Search for the cell housing the specified text and yield its [X, Y] center coordinate. 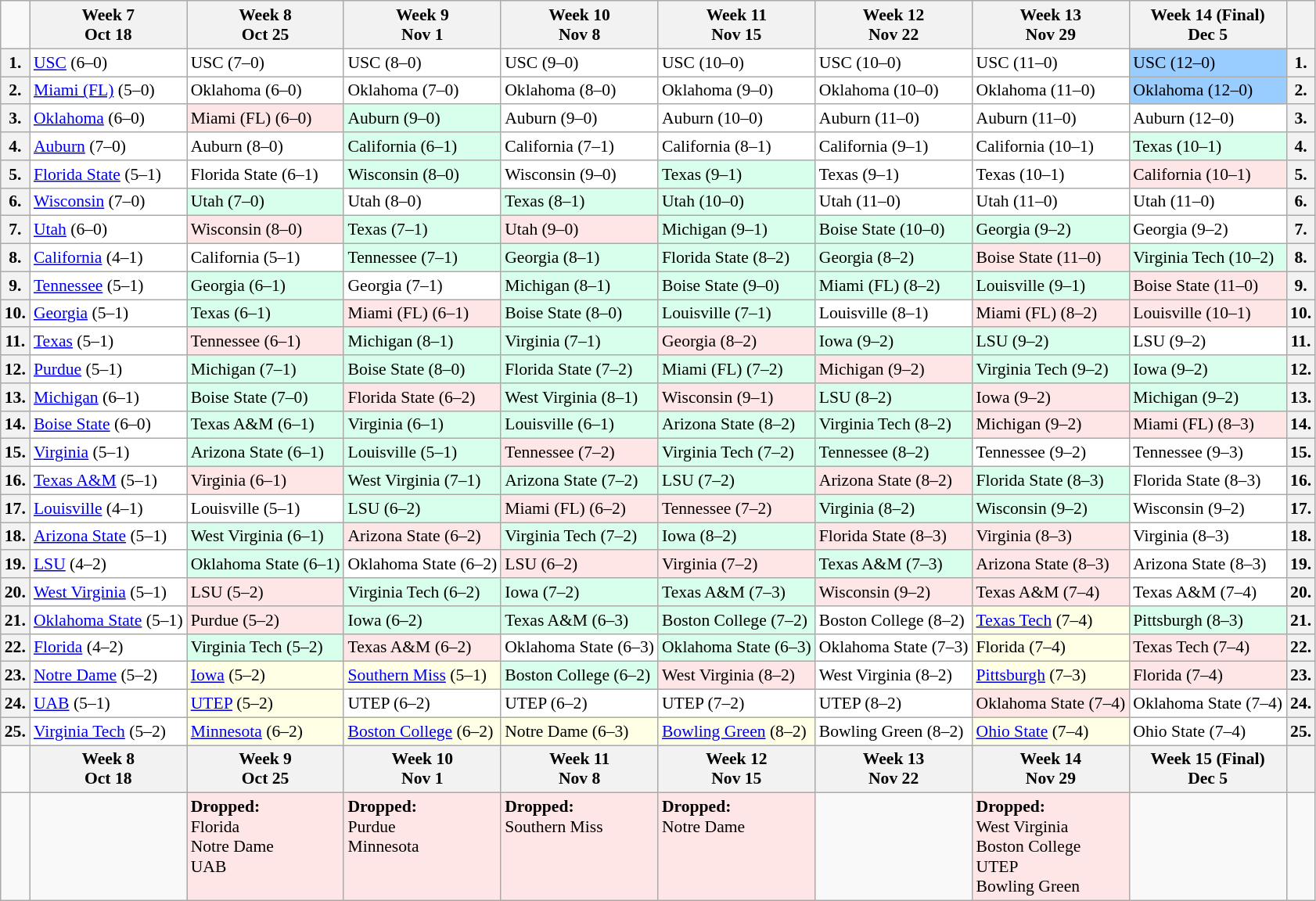
Boise State (7–0) [266, 397]
Oklahoma State (5–1) [108, 620]
Tennessee (8–2) [894, 453]
California (6–1) [422, 146]
Miami (FL) (6–2) [579, 508]
Week 7Oct 18 [108, 25]
Pittsburgh (8–3) [1208, 620]
Georgia (7–1) [422, 285]
Iowa (8–2) [737, 537]
Week 11Nov 15 [737, 25]
Week 10Nov 1 [422, 770]
Virginia (7–1) [579, 342]
Pittsburgh (7–3) [1050, 676]
UAB (5–1) [108, 704]
Texas A&M (6–2) [422, 648]
Miami (FL) (6–0) [266, 119]
Georgia (8–1) [579, 258]
Texas A&M (5–1) [108, 481]
Wisconsin (9–0) [579, 174]
Oklahoma (10–0) [894, 91]
Arizona State (6–1) [266, 453]
Minnesota (6–2) [266, 731]
Wisconsin (9–1) [737, 397]
Florida State (5–1) [108, 174]
Louisville (9–1) [1050, 285]
Michigan (9–1) [737, 230]
Oklahoma State (7–3) [894, 648]
Michigan (7–1) [266, 369]
Boston College (8–2) [894, 620]
Florida State (6–1) [266, 174]
LSU (7–2) [737, 481]
California (9–1) [894, 146]
Boise State (6–0) [108, 425]
Oklahoma State (6–2) [422, 565]
Week 13Nov 22 [894, 770]
Boise State (10–0) [894, 230]
Texas (8–1) [579, 202]
Dropped:FloridaNotre DameUAB [266, 847]
California (8–1) [737, 146]
Texas (6–1) [266, 314]
Texas A&M (6–1) [266, 425]
LSU (5–2) [266, 592]
Florida State (8–2) [737, 258]
Week 13Nov 29 [1050, 25]
Auburn (8–0) [266, 146]
Wisconsin (7–0) [108, 202]
California (7–1) [579, 146]
Southern Miss (5–1) [422, 676]
Tennessee (9–2) [1050, 453]
Texas A&M (6–3) [579, 620]
California (5–1) [266, 258]
Miami (FL) (5–0) [108, 91]
Dropped:Notre Dame [737, 847]
Dropped:Southern Miss [579, 847]
Tennessee (7–1) [422, 258]
Louisville (7–1) [737, 314]
Oklahoma (11–0) [1050, 91]
Georgia (5–1) [108, 314]
Auburn (10–0) [737, 119]
Iowa (5–2) [266, 676]
Virginia (7–2) [737, 565]
Notre Dame (5–2) [108, 676]
Utah (7–0) [266, 202]
Week 14Nov 29 [1050, 770]
Virginia Tech (9–2) [1050, 369]
Week 15 (Final)Dec 5 [1208, 770]
Tennessee (5–1) [108, 285]
Utah (10–0) [737, 202]
USC (8–0) [422, 63]
Louisville (8–1) [894, 314]
Oklahoma (9–0) [737, 91]
Dropped:West VirginiaBoston CollegeUTEPBowling Green [1050, 847]
Week 8Oct 25 [266, 25]
USC (7–0) [266, 63]
Week 8Oct 18 [108, 770]
USC (6–0) [108, 63]
Texas (7–1) [422, 230]
Week 14 (Final)Dec 5 [1208, 25]
Arizona State (6–2) [422, 537]
Utah (6–0) [108, 230]
Auburn (12–0) [1208, 119]
Virginia Tech (10–2) [1208, 258]
Week 10Nov 8 [579, 25]
Week 12Nov 15 [737, 770]
Purdue (5–1) [108, 369]
Dropped:PurdueMinnesota [422, 847]
Purdue (5–2) [266, 620]
Iowa (6–2) [422, 620]
Florida State (6–2) [422, 397]
Week 9Nov 1 [422, 25]
Virginia Tech (8–2) [894, 425]
UTEP (8–2) [894, 704]
Notre Dame (6–3) [579, 731]
Louisville (6–1) [579, 425]
USC (12–0) [1208, 63]
Virginia (5–1) [108, 453]
West Virginia (7–1) [422, 481]
California (4–1) [108, 258]
Utah (8–0) [422, 202]
USC (9–0) [579, 63]
Tennessee (6–1) [266, 342]
Miami (FL) (6–1) [422, 314]
UTEP (7–2) [737, 704]
Texas (5–1) [108, 342]
Iowa (7–2) [579, 592]
Oklahoma State (6–1) [266, 565]
Michigan (6–1) [108, 397]
Georgia (6–1) [266, 285]
Auburn (7–0) [108, 146]
Week 11Nov 8 [579, 770]
Virginia (8–2) [894, 508]
Week 12Nov 22 [894, 25]
Utah (9–0) [579, 230]
West Virginia (5–1) [108, 592]
Tennessee (9–3) [1208, 453]
Louisville (4–1) [108, 508]
Boston College (7–2) [737, 620]
Oklahoma (8–0) [579, 91]
LSU (4–2) [108, 565]
Florida State (7–2) [579, 369]
Florida (4–2) [108, 648]
Oklahoma (12–0) [1208, 91]
Arizona State (5–1) [108, 537]
Louisville (10–1) [1208, 314]
Virginia Tech (6–2) [422, 592]
West Virginia (6–1) [266, 537]
Miami (FL) (8–3) [1208, 425]
Arizona State (7–2) [579, 481]
USC (11–0) [1050, 63]
Miami (FL) (7–2) [737, 369]
West Virginia (8–1) [579, 397]
UTEP (5–2) [266, 704]
Boise State (9–0) [737, 285]
Oklahoma (7–0) [422, 91]
LSU (8–2) [894, 397]
Week 9Oct 25 [266, 770]
